Locate the cell with the specified text and output its (X, Y) center coordinate. 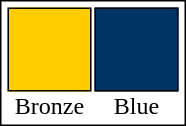
Blue (136, 106)
Bronze (50, 106)
